Output the (X, Y) coordinate of the center of the cell containing the given text.  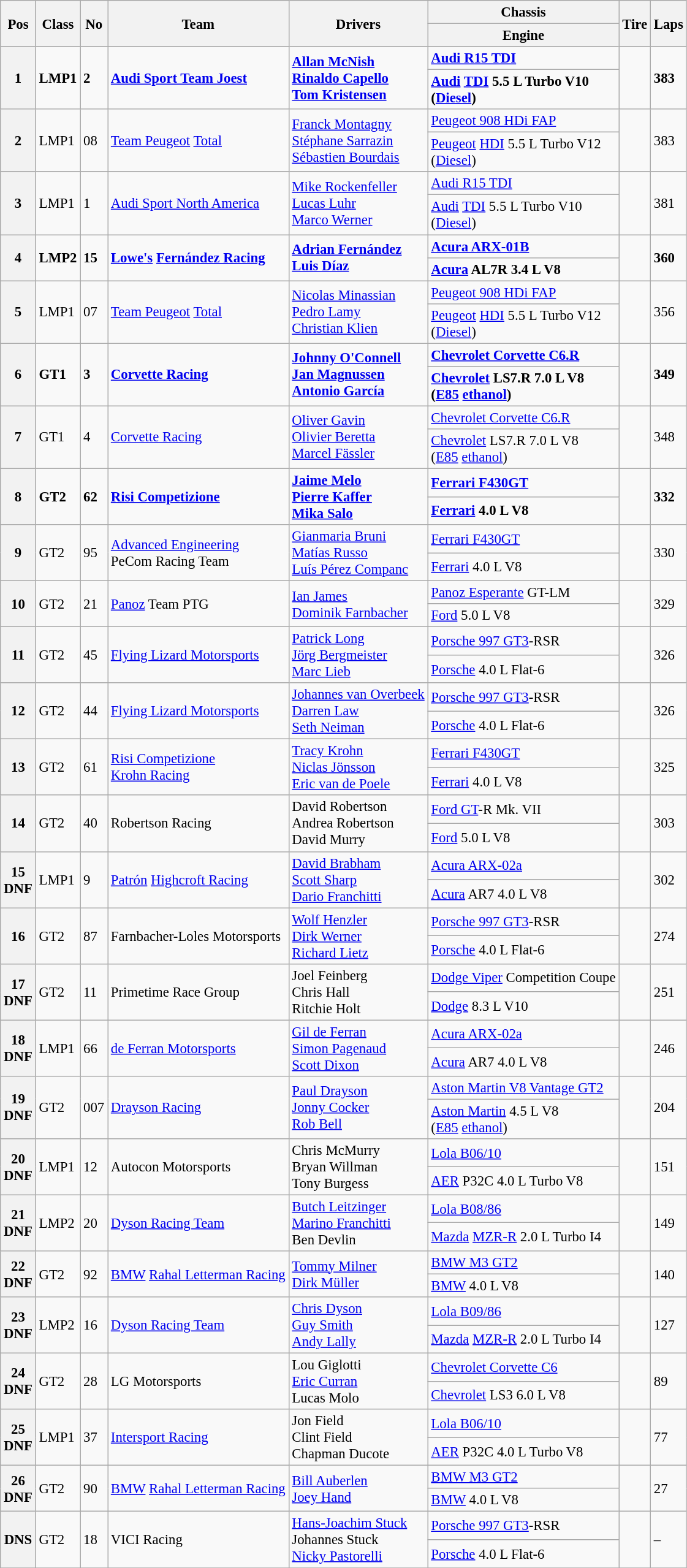
95 (94, 553)
Laps (668, 23)
Drayson Racing (199, 1108)
Tire (635, 23)
44 (94, 711)
Chevrolet Corvette C6 (523, 1368)
VICI Racing (199, 1540)
Dodge Viper Competition Coupe (523, 978)
Jon Field Clint Field Chapman Ducote (358, 1437)
Audi Sport Team Joest (199, 78)
28 (94, 1382)
de Ferran Motorsports (199, 1048)
149 (668, 1223)
325 (668, 767)
Wolf Henzler Dirk Werner Richard Lietz (358, 936)
Acura AL7R 3.4 L V8 (523, 269)
329 (668, 604)
Butch Leitzinger Marino Franchitti Ben Devlin (358, 1223)
66 (94, 1048)
Nicolas Minassian Pedro Lamy Christian Klien (358, 312)
David Robertson Andrea Robertson David Murry (358, 824)
Paul Drayson Jonny Cocker Rob Bell (358, 1108)
Lola B09/86 (523, 1311)
303 (668, 824)
Chris McMurry Bryan Willman Tony Burgess (358, 1167)
89 (668, 1382)
Tommy Milner Dirk Müller (358, 1274)
007 (94, 1108)
302 (668, 880)
10 (18, 604)
37 (94, 1437)
8 (18, 497)
274 (668, 936)
Aston Martin V8 Vantage GT2 (523, 1088)
15 (94, 257)
Lowe's Fernández Racing (199, 257)
62 (94, 497)
15DNF (18, 880)
Risi Competizione Krohn Racing (199, 767)
20 (94, 1223)
127 (668, 1325)
Robertson Racing (199, 824)
Joel Feinberg Chris Hall Ritchie Holt (358, 992)
360 (668, 257)
Audi Sport North America (199, 203)
Drivers (358, 23)
Johnny O'Connell Jan Magnussen Antonio García (358, 375)
Chassis (523, 12)
45 (94, 655)
61 (94, 767)
332 (668, 497)
20DNF (18, 1167)
Ford GT-R Mk. VII (523, 810)
Acura ARX-01B (523, 246)
Lola B08/86 (523, 1209)
330 (668, 553)
DNS (18, 1540)
Chevrolet LS3 6.0 L V8 (523, 1396)
Allan McNish Rinaldo Capello Tom Kristensen (358, 78)
Farnbacher-Loles Motorsports (199, 936)
David Brabham Scott Sharp Dario Franchitti (358, 880)
Patrón Highcroft Racing (199, 880)
No (94, 23)
Primetime Race Group (199, 992)
Class (58, 23)
Dodge 8.3 L V10 (523, 1006)
27 (668, 1488)
26DNF (18, 1488)
Ian James Dominik Farnbacher (358, 604)
21DNF (18, 1223)
21 (94, 604)
349 (668, 375)
18DNF (18, 1048)
356 (668, 312)
7 (18, 437)
140 (668, 1274)
Patrick Long Jörg Bergmeister Marc Lieb (358, 655)
23DNF (18, 1325)
Mike Rockenfeller Lucas Luhr Marco Werner (358, 203)
Franck Montagny Stéphane Sarrazin Sébastien Bourdais (358, 140)
Panoz Team PTG (199, 604)
Team (199, 23)
Autocon Motorsports (199, 1167)
Chris Dyson Guy Smith Andy Lally (358, 1325)
Tracy Krohn Niclas Jönsson Eric van de Poele (358, 767)
Pos (18, 23)
Bill Auberlen Joey Hand (358, 1488)
07 (94, 312)
19DNF (18, 1108)
77 (668, 1437)
LG Motorsports (199, 1382)
Advanced Engineering PeCom Racing Team (199, 553)
17DNF (18, 992)
Lou Giglotti Eric Curran Lucas Molo (358, 1382)
92 (94, 1274)
Panoz Esperante GT-LM (523, 593)
Risi Competizione (199, 497)
18 (94, 1540)
40 (94, 824)
– (668, 1540)
Oliver Gavin Olivier Beretta Marcel Fässler (358, 437)
151 (668, 1167)
5 (18, 312)
08 (94, 140)
251 (668, 992)
6 (18, 375)
Johannes van Overbeek Darren Law Seth Neiman (358, 711)
87 (94, 936)
Engine (523, 36)
246 (668, 1048)
90 (94, 1488)
14 (18, 824)
Jaime Melo Pierre Kaffer Mika Salo (358, 497)
Hans-Joachim Stuck Johannes Stuck Nicky Pastorelli (358, 1540)
Intersport Racing (199, 1437)
348 (668, 437)
Adrian Fernández Luis Díaz (358, 257)
Gianmaria Bruni Matías Russo Luís Pérez Companc (358, 553)
22DNF (18, 1274)
25DNF (18, 1437)
204 (668, 1108)
24DNF (18, 1382)
13 (18, 767)
Gil de Ferran Simon Pagenaud Scott Dixon (358, 1048)
Aston Martin 4.5 L V8(E85 ethanol) (523, 1119)
381 (668, 203)
